Locate the cell with the specified text and output its [x, y] center coordinate. 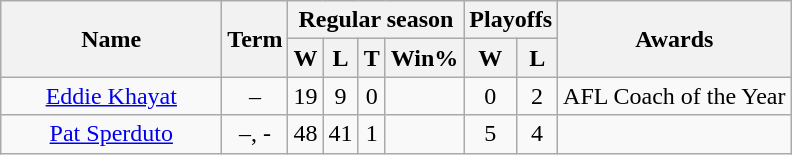
Win% [424, 58]
5 [490, 134]
41 [340, 134]
19 [306, 96]
Awards [674, 39]
T [372, 58]
Eddie Khayat [112, 96]
2 [538, 96]
Regular season [376, 20]
Term [255, 39]
– [255, 96]
Name [112, 39]
48 [306, 134]
9 [340, 96]
1 [372, 134]
4 [538, 134]
AFL Coach of the Year [674, 96]
Pat Sperduto [112, 134]
Playoffs [511, 20]
–, - [255, 134]
